Find where the given text appears and provide that cell's center as [x, y] coordinate. 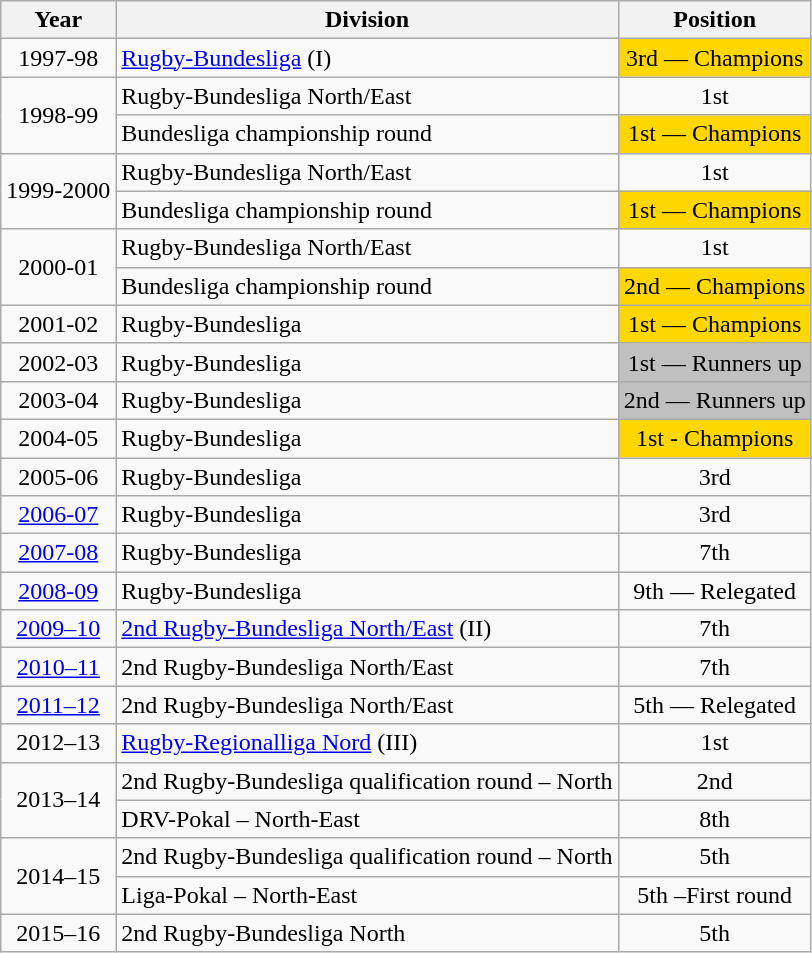
2nd — Champions [714, 286]
Rugby-Regionalliga Nord (III) [367, 743]
1st - Champions [714, 438]
2015–16 [58, 933]
2014–15 [58, 876]
2nd — Runners up [714, 400]
2007-08 [58, 553]
2010–11 [58, 667]
2013–14 [58, 800]
1999-2000 [58, 191]
DRV-Pokal – North-East [367, 819]
5th — Relegated [714, 705]
2006-07 [58, 515]
2000-01 [58, 267]
5th –First round [714, 895]
1997-98 [58, 58]
2003-04 [58, 400]
1998-99 [58, 115]
2nd [714, 781]
2005-06 [58, 477]
8th [714, 819]
2nd Rugby-Bundesliga North/East (II) [367, 629]
2008-09 [58, 591]
Position [714, 20]
Division [367, 20]
2009–10 [58, 629]
2001-02 [58, 324]
2011–12 [58, 705]
2002-03 [58, 362]
9th — Relegated [714, 591]
Rugby-Bundesliga (I) [367, 58]
2nd Rugby-Bundesliga North [367, 933]
Liga-Pokal – North-East [367, 895]
1st — Runners up [714, 362]
2004-05 [58, 438]
Year [58, 20]
3rd — Champions [714, 58]
2012–13 [58, 743]
